Return the (x, y) coordinate for the center point of the cell that contains the specified text.  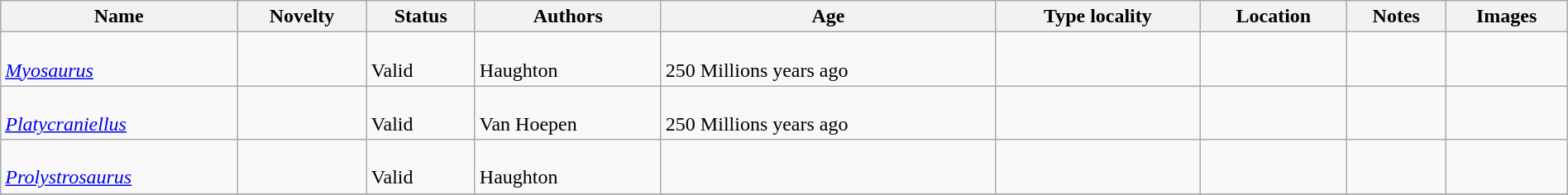
Platycraniellus (119, 112)
Location (1274, 17)
Name (119, 17)
Prolystrosaurus (119, 167)
Type locality (1098, 17)
Age (828, 17)
Novelty (302, 17)
Myosaurus (119, 59)
Authors (567, 17)
Notes (1396, 17)
Van Hoepen (567, 112)
Status (420, 17)
Images (1507, 17)
